Search for the cell housing the specified text and yield its (X, Y) center coordinate. 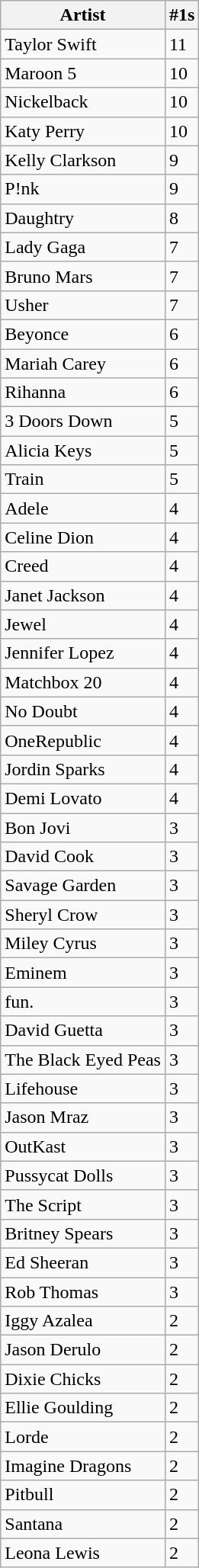
Sheryl Crow (83, 915)
Jordin Sparks (83, 769)
Alicia Keys (83, 451)
Ellie Goulding (83, 1408)
Bon Jovi (83, 827)
The Black Eyed Peas (83, 1060)
The Script (83, 1204)
Savage Garden (83, 886)
Creed (83, 566)
Jewel (83, 624)
Kelly Clarkson (83, 160)
Pussycat Dolls (83, 1175)
Celine Dion (83, 537)
Dixie Chicks (83, 1379)
Rihanna (83, 393)
Artist (83, 15)
Usher (83, 305)
David Cook (83, 857)
P!nk (83, 189)
Beyonce (83, 334)
OneRepublic (83, 740)
Nickelback (83, 102)
3 Doors Down (83, 422)
8 (181, 218)
Britney Spears (83, 1233)
Imagine Dragons (83, 1466)
Katy Perry (83, 131)
Matchbox 20 (83, 682)
Daughtry (83, 218)
Ed Sheeran (83, 1262)
Jason Mraz (83, 1117)
Leona Lewis (83, 1553)
Pitbull (83, 1495)
#1s (181, 15)
Lorde (83, 1437)
Bruno Mars (83, 276)
Eminem (83, 973)
Mariah Carey (83, 364)
fun. (83, 1002)
Santana (83, 1524)
Miley Cyrus (83, 944)
Adele (83, 508)
Lady Gaga (83, 247)
Jennifer Lopez (83, 653)
Jason Derulo (83, 1350)
OutKast (83, 1146)
Train (83, 479)
Janet Jackson (83, 595)
David Guetta (83, 1031)
Iggy Azalea (83, 1321)
Maroon 5 (83, 73)
Lifehouse (83, 1089)
No Doubt (83, 711)
Demi Lovato (83, 798)
Taylor Swift (83, 44)
11 (181, 44)
Rob Thomas (83, 1292)
